Capture the cell that displays the provided text and extract its (X, Y) central coordinate. 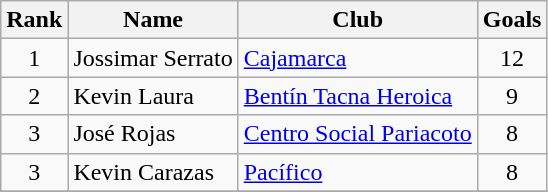
9 (512, 96)
12 (512, 58)
Cajamarca (358, 58)
Jossimar Serrato (153, 58)
Bentín Tacna Heroica (358, 96)
2 (34, 96)
José Rojas (153, 134)
Pacífico (358, 172)
Kevin Carazas (153, 172)
Name (153, 20)
Kevin Laura (153, 96)
Centro Social Pariacoto (358, 134)
Club (358, 20)
1 (34, 58)
Rank (34, 20)
Goals (512, 20)
